For the text-containing cell, return its midpoint in [x, y] coordinate format. 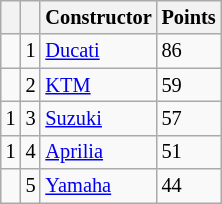
44 [189, 186]
Ducati [98, 51]
5 [31, 186]
2 [31, 85]
Yamaha [98, 186]
Suzuki [98, 118]
86 [189, 51]
3 [31, 118]
KTM [98, 85]
Aprilia [98, 152]
57 [189, 118]
51 [189, 152]
59 [189, 85]
Constructor [98, 17]
Points [189, 17]
4 [31, 152]
